From the cell containing the given text, extract its center point as [x, y] coordinate. 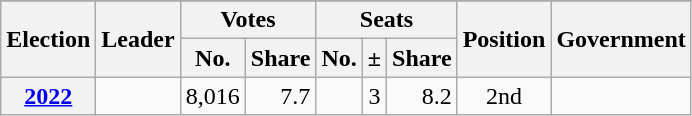
2022 [48, 96]
Votes [248, 20]
Leader [138, 39]
Government [621, 39]
Seats [386, 20]
3 [374, 96]
7.7 [280, 96]
Election [48, 39]
2nd [504, 96]
8,016 [212, 96]
Position [504, 39]
± [374, 58]
8.2 [422, 96]
